From the cell containing the given text, extract its center point as (X, Y) coordinate. 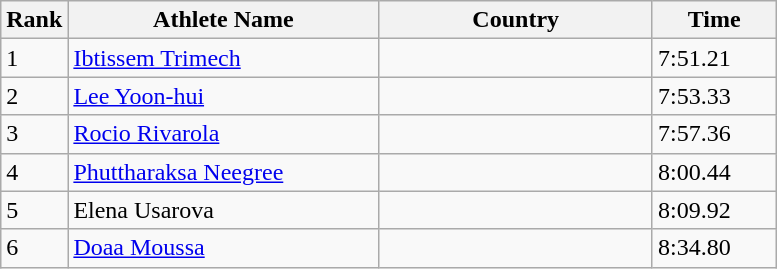
8:09.92 (714, 210)
7:51.21 (714, 58)
1 (34, 58)
7:57.36 (714, 134)
Time (714, 20)
Rocio Rivarola (224, 134)
Rank (34, 20)
2 (34, 96)
4 (34, 172)
Country (516, 20)
Elena Usarova (224, 210)
Lee Yoon-hui (224, 96)
Doaa Moussa (224, 248)
7:53.33 (714, 96)
6 (34, 248)
8:34.80 (714, 248)
Phuttharaksa Neegree (224, 172)
5 (34, 210)
Ibtissem Trimech (224, 58)
3 (34, 134)
Athlete Name (224, 20)
8:00.44 (714, 172)
